Output the [X, Y] coordinate of the center of the cell containing the given text.  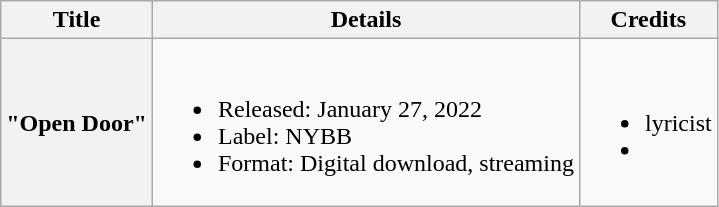
Details [366, 20]
Released: January 27, 2022Label: NYBBFormat: Digital download, streaming [366, 122]
Credits [648, 20]
"Open Door" [77, 122]
Title [77, 20]
lyricist [648, 122]
